From the cell containing the given text, extract its center point as [x, y] coordinate. 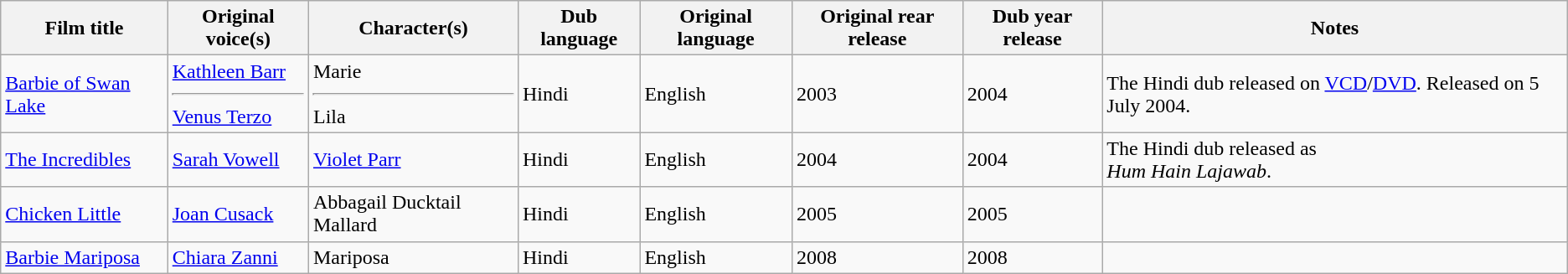
2003 [877, 94]
Abbagail Ducktail Mallard [413, 215]
The Hindi dub released on VCD/DVD. Released on 5 July 2004. [1335, 94]
Chicken Little [84, 215]
Kathleen Barr Venus Terzo [238, 94]
Original rear release [877, 28]
Barbie Mariposa [84, 257]
Mariposa [413, 257]
The Incredibles [84, 159]
Dub language [578, 28]
Sarah Vowell [238, 159]
Notes [1335, 28]
Film title [84, 28]
Dub year release [1032, 28]
The Hindi dub released as Hum Hain Lajawab. [1335, 159]
Marie Lila [413, 94]
Barbie of Swan Lake [84, 94]
Character(s) [413, 28]
Original voice(s) [238, 28]
Chiara Zanni [238, 257]
Violet Parr [413, 159]
Original language [716, 28]
Joan Cusack [238, 215]
